Locate the cell with the specified text and output its (x, y) center coordinate. 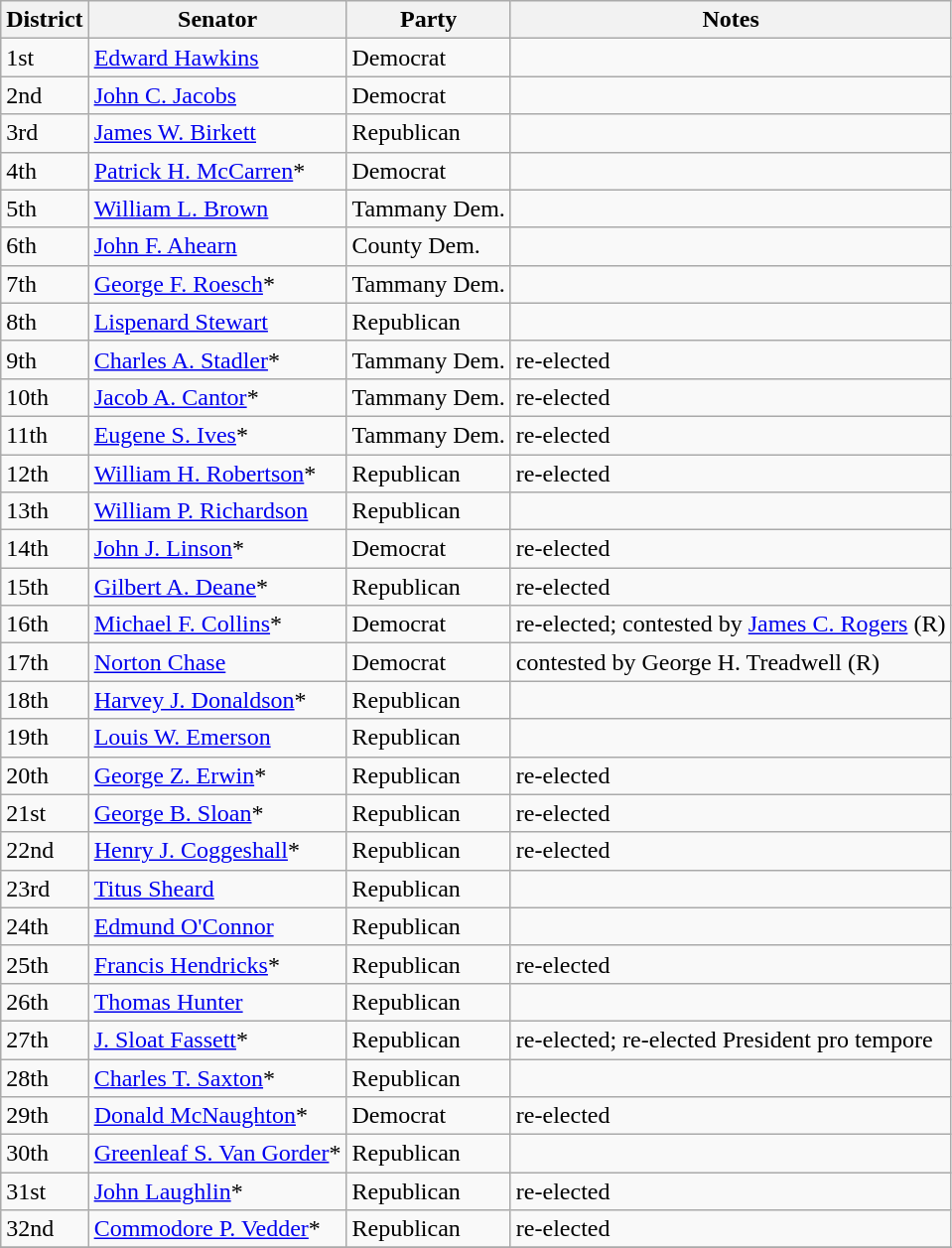
24th (45, 926)
2nd (45, 95)
13th (45, 511)
10th (45, 397)
George Z. Erwin* (217, 775)
Eugene S. Ives* (217, 435)
31st (45, 1191)
Charles T. Saxton* (217, 1077)
contested by George H. Treadwell (R) (731, 662)
Francis Hendricks* (217, 964)
Party (429, 20)
26th (45, 1002)
29th (45, 1116)
re-elected; contested by James C. Rogers (R) (731, 624)
Titus Sheard (217, 889)
J. Sloat Fassett* (217, 1040)
9th (45, 359)
Patrick H. McCarren* (217, 171)
27th (45, 1040)
14th (45, 549)
George F. Roesch* (217, 284)
32nd (45, 1229)
Commodore P. Vedder* (217, 1229)
Notes (731, 20)
15th (45, 587)
re-elected; re-elected President pro tempore (731, 1040)
22nd (45, 851)
Jacob A. Cantor* (217, 397)
5th (45, 208)
John F. Ahearn (217, 246)
18th (45, 700)
7th (45, 284)
17th (45, 662)
William P. Richardson (217, 511)
Gilbert A. Deane* (217, 587)
Edmund O'Connor (217, 926)
Greenleaf S. Van Gorder* (217, 1154)
11th (45, 435)
Senator (217, 20)
Donald McNaughton* (217, 1116)
Henry J. Coggeshall* (217, 851)
16th (45, 624)
20th (45, 775)
Harvey J. Donaldson* (217, 700)
Thomas Hunter (217, 1002)
Michael F. Collins* (217, 624)
30th (45, 1154)
John C. Jacobs (217, 95)
23rd (45, 889)
Charles A. Stadler* (217, 359)
William H. Robertson* (217, 474)
Lispenard Stewart (217, 322)
28th (45, 1077)
William L. Brown (217, 208)
4th (45, 171)
George B. Sloan* (217, 813)
12th (45, 474)
8th (45, 322)
James W. Birkett (217, 133)
County Dem. (429, 246)
6th (45, 246)
25th (45, 964)
Norton Chase (217, 662)
Louis W. Emerson (217, 738)
3rd (45, 133)
Edward Hawkins (217, 58)
1st (45, 58)
19th (45, 738)
John Laughlin* (217, 1191)
District (45, 20)
John J. Linson* (217, 549)
21st (45, 813)
